From the cell containing the given text, extract its center point as (X, Y) coordinate. 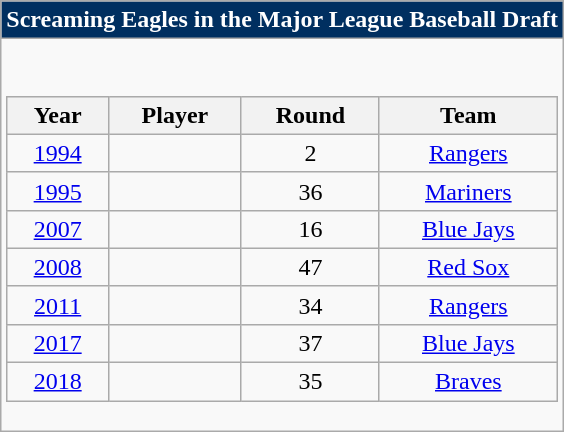
Mariners (468, 191)
Player (174, 115)
2008 (58, 267)
Round (310, 115)
Screaming Eagles in the Major League Baseball Draft (282, 20)
2017 (58, 343)
Year Player Round Team 1994 2 Rangers 1995 36 Mariners 2007 16 Blue Jays 2008 47 Red Sox 2011 34 Rangers 2017 37 Blue Jays 2018 35 Braves (282, 235)
35 (310, 382)
34 (310, 305)
16 (310, 229)
2007 (58, 229)
2018 (58, 382)
Braves (468, 382)
36 (310, 191)
Red Sox (468, 267)
1994 (58, 153)
37 (310, 343)
1995 (58, 191)
Team (468, 115)
2011 (58, 305)
2 (310, 153)
Year (58, 115)
47 (310, 267)
